Determine the [x, y] coordinate at the center of the cell enclosing the given text.  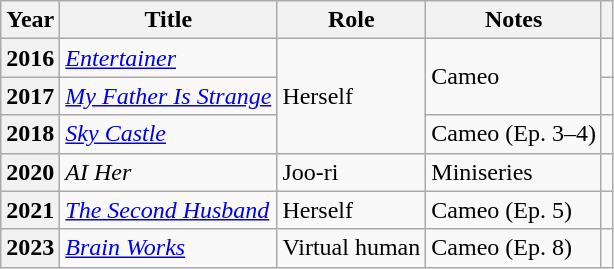
Cameo (Ep. 5) [514, 210]
Cameo (Ep. 3–4) [514, 134]
Virtual human [352, 248]
Year [30, 20]
2016 [30, 58]
My Father Is Strange [168, 96]
Cameo (Ep. 8) [514, 248]
Cameo [514, 77]
AI Her [168, 172]
2018 [30, 134]
Title [168, 20]
Entertainer [168, 58]
Miniseries [514, 172]
2020 [30, 172]
Sky Castle [168, 134]
The Second Husband [168, 210]
2023 [30, 248]
Joo-ri [352, 172]
Notes [514, 20]
2017 [30, 96]
Brain Works [168, 248]
2021 [30, 210]
Role [352, 20]
